Identify which cell holds the provided text, then report its (x, y) central coordinate. 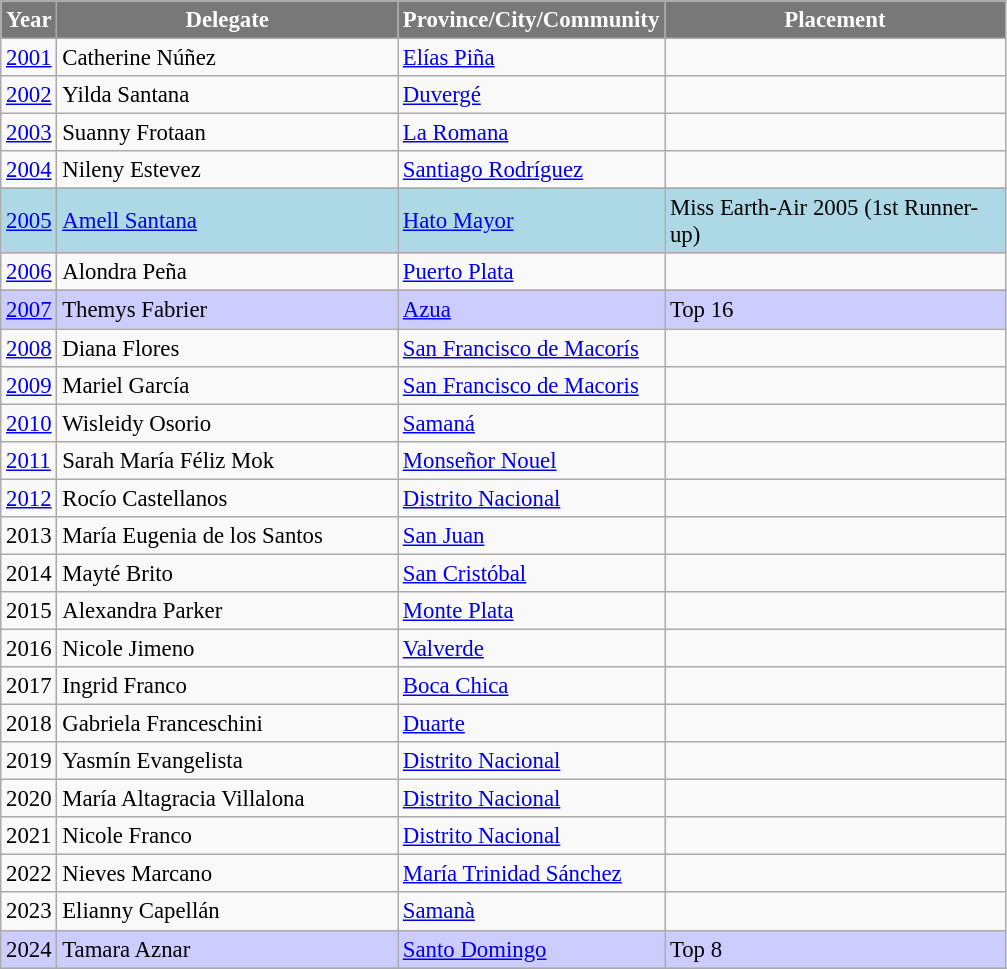
Azua (532, 310)
Boca Chica (532, 686)
Elianny Capellán (228, 912)
San Francisco de Macorís (532, 348)
Elías Piña (532, 58)
Samanà (532, 912)
Yasmín Evangelista (228, 761)
Santo Domingo (532, 949)
Monseñor Nouel (532, 460)
2016 (29, 648)
Monte Plata (532, 611)
2022 (29, 874)
Wisleidy Osorio (228, 423)
2003 (29, 133)
San Francisco de Macoris (532, 385)
Top 16 (836, 310)
Nieves Marcano (228, 874)
La Romana (532, 133)
2002 (29, 95)
2006 (29, 273)
Nicole Jimeno (228, 648)
Tamara Aznar (228, 949)
Themys Fabrier (228, 310)
Puerto Plata (532, 273)
2013 (29, 536)
Province/City/Community (532, 20)
2004 (29, 170)
Sarah María Féliz Mok (228, 460)
Diana Flores (228, 348)
María Trinidad Sánchez (532, 874)
Top 8 (836, 949)
María Eugenia de los Santos (228, 536)
Duarte (532, 724)
Catherine Núñez (228, 58)
Year (29, 20)
Nicole Franco (228, 836)
María Altagracia Villalona (228, 799)
Placement (836, 20)
San Cristóbal (532, 573)
2021 (29, 836)
Miss Earth-Air 2005 (1st Runner-up) (836, 222)
Suanny Frotaan (228, 133)
Amell Santana (228, 222)
Gabriela Franceschini (228, 724)
2005 (29, 222)
2007 (29, 310)
Delegate (228, 20)
Yilda Santana (228, 95)
2012 (29, 498)
2023 (29, 912)
2008 (29, 348)
2014 (29, 573)
San Juan (532, 536)
Mayté Brito (228, 573)
2015 (29, 611)
2001 (29, 58)
Alexandra Parker (228, 611)
2011 (29, 460)
Alondra Peña (228, 273)
2018 (29, 724)
Duvergé (532, 95)
Mariel García (228, 385)
Samaná (532, 423)
Santiago Rodríguez (532, 170)
2019 (29, 761)
Valverde (532, 648)
2017 (29, 686)
2024 (29, 949)
Ingrid Franco (228, 686)
2020 (29, 799)
2009 (29, 385)
2010 (29, 423)
Rocío Castellanos (228, 498)
Nileny Estevez (228, 170)
Hato Mayor (532, 222)
